Determine the [x, y] coordinate at the center of the cell enclosing the given text.  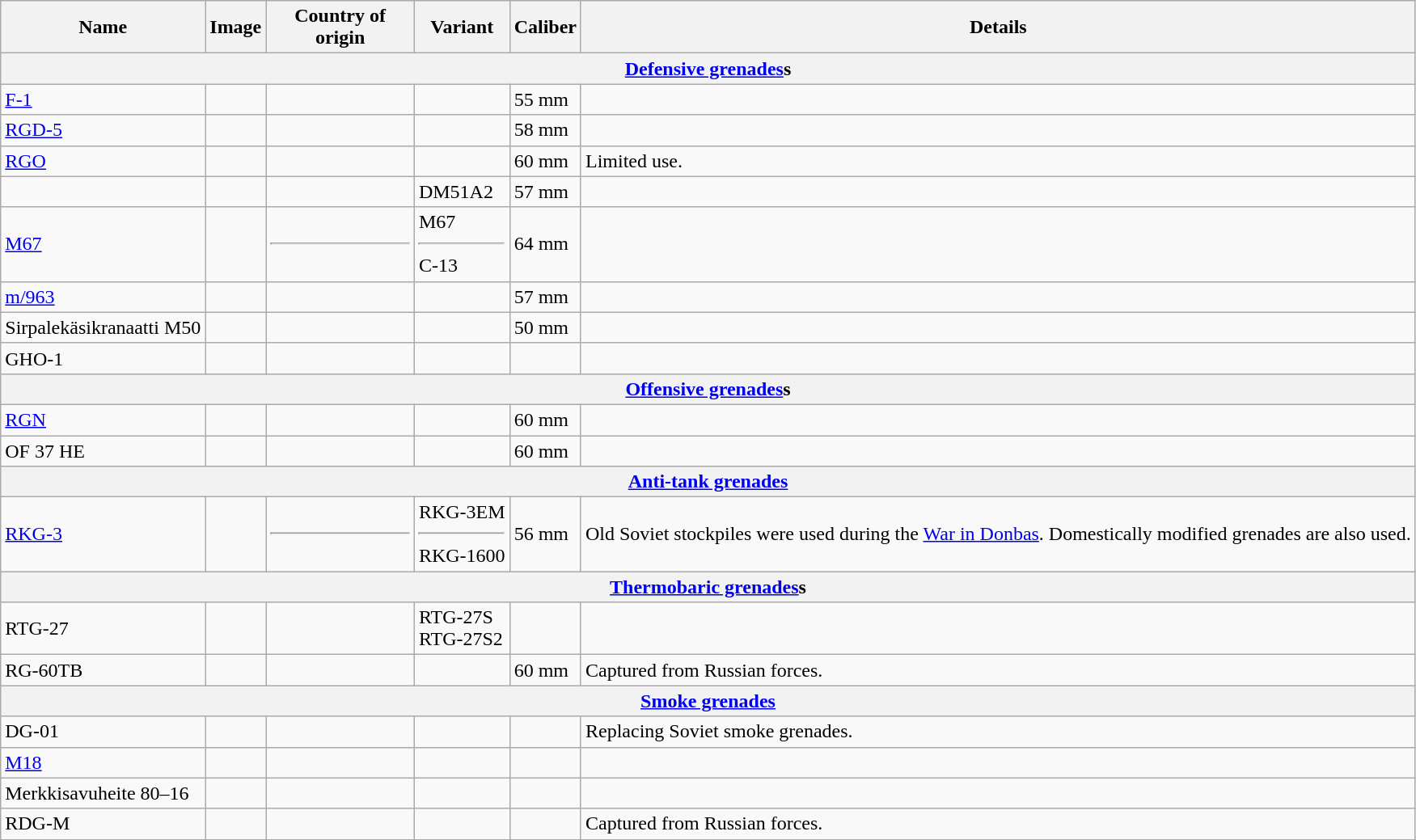
OF 37 HE [104, 450]
Defensive grenadess [708, 69]
Details [998, 27]
F-1 [104, 99]
Sirpalekäsikranaatti M50 [104, 327]
M18 [104, 762]
Name [104, 27]
Offensive grenadess [708, 389]
RKG-3 [104, 534]
m/963 [104, 297]
Smoke grenades [708, 701]
RTG-27SRTG-27S2 [462, 629]
RDG-M [104, 824]
RKG-3EMRKG-1600 [462, 534]
Limited use. [998, 161]
Replacing Soviet smoke grenades. [998, 732]
58 mm [545, 130]
Merkkisavuheite 80–16 [104, 793]
Anti-tank grenades [708, 482]
Variant [462, 27]
RGO [104, 161]
Image [236, 27]
Thermobaric grenadess [708, 587]
RG-60TB [104, 670]
50 mm [545, 327]
RGD-5 [104, 130]
Caliber [545, 27]
64 mm [545, 244]
M67C-13 [462, 244]
55 mm [545, 99]
56 mm [545, 534]
RTG-27 [104, 629]
M67 [104, 244]
Old Soviet stockpiles were used during the War in Donbas. Domestically modified grenades are also used. [998, 534]
DM51A2 [462, 192]
RGN [104, 420]
DG-01 [104, 732]
Country of origin [340, 27]
GHO-1 [104, 358]
